For the text-containing cell, return its midpoint in (X, Y) coordinate format. 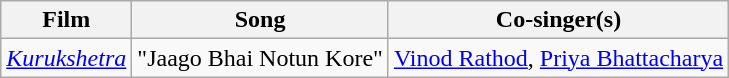
"Jaago Bhai Notun Kore" (260, 58)
Song (260, 20)
Vinod Rathod, Priya Bhattacharya (558, 58)
Co-singer(s) (558, 20)
Kurukshetra (66, 58)
Film (66, 20)
